Locate the cell with the specified text and output its [X, Y] center coordinate. 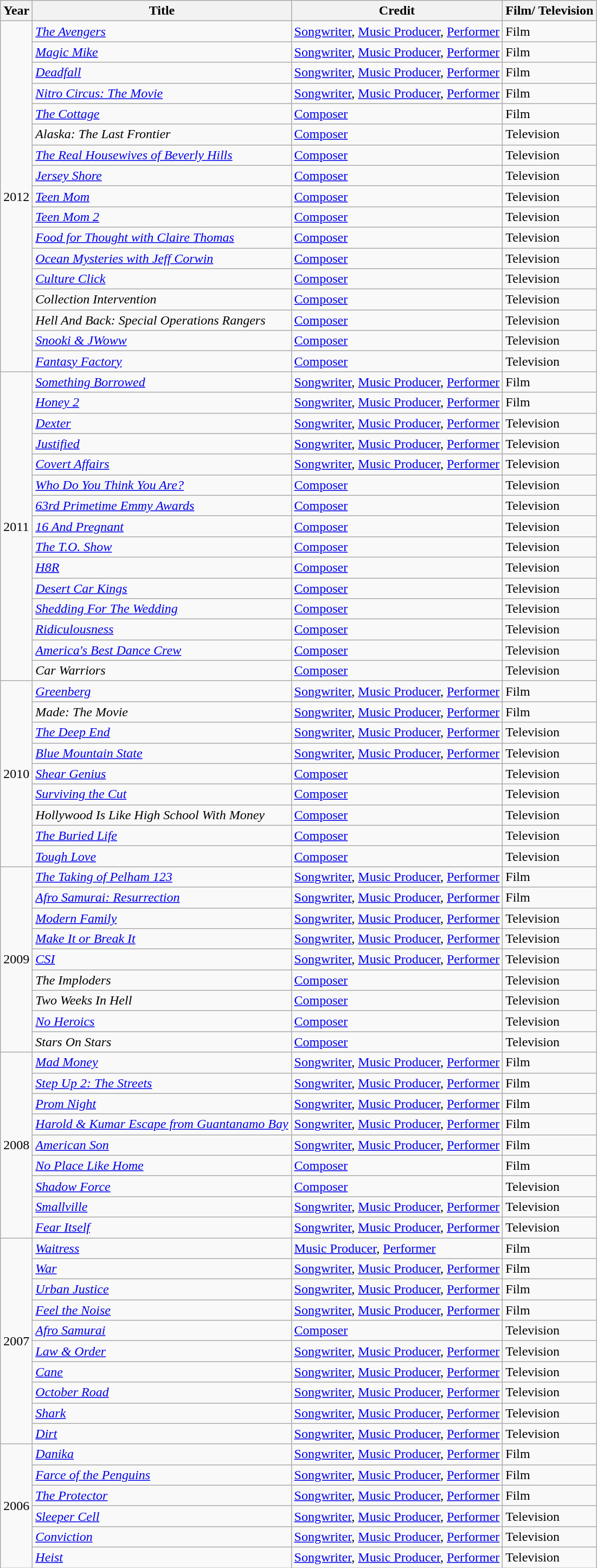
CSI [162, 960]
Tough Love [162, 856]
Credit [397, 11]
Smallville [162, 1207]
Fear Itself [162, 1227]
Made: The Movie [162, 712]
Desert Car Kings [162, 588]
Shedding For The Wedding [162, 609]
Teen Mom [162, 196]
No Heroics [162, 1021]
Law & Order [162, 1351]
American Son [162, 1145]
Heist [162, 1557]
Nitro Circus: The Movie [162, 93]
Something Borrowed [162, 382]
Car Warriors [162, 671]
Ocean Mysteries with Jeff Corwin [162, 258]
Honey 2 [162, 403]
2008 [16, 1145]
Food for Thought with Claire Thomas [162, 237]
The Real Housewives of Beverly Hills [162, 155]
16 And Pregnant [162, 526]
Waitress [162, 1248]
2010 [16, 774]
The T.O. Show [162, 547]
Surviving the Cut [162, 794]
Film/ Television [550, 11]
Urban Justice [162, 1290]
2012 [16, 196]
Alaska: The Last Frontier [162, 134]
Afro Samurai: Resurrection [162, 897]
Shark [162, 1413]
Stars On Stars [162, 1042]
Fantasy Factory [162, 361]
2007 [16, 1340]
Shadow Force [162, 1186]
October Road [162, 1392]
Make It or Break It [162, 939]
2006 [16, 1506]
The Imploders [162, 980]
America's Best Dance Crew [162, 650]
Deadfall [162, 73]
No Place Like Home [162, 1165]
Teen Mom 2 [162, 217]
Step Up 2: The Streets [162, 1083]
63rd Primetime Emmy Awards [162, 506]
Jersey Shore [162, 176]
Shear Genius [162, 774]
Culture Click [162, 279]
Danika [162, 1454]
H8R [162, 567]
Feel the Noise [162, 1310]
Collection Intervention [162, 300]
Afro Samurai [162, 1331]
Year [16, 11]
Music Producer, Performer [397, 1248]
Snooki & JWoww [162, 341]
Title [162, 11]
Farce of the Penguins [162, 1475]
Greenberg [162, 691]
Hollywood Is Like High School With Money [162, 815]
The Taking of Pelham 123 [162, 877]
War [162, 1269]
Prom Night [162, 1104]
Two Weeks In Hell [162, 1001]
Conviction [162, 1537]
The Buried Life [162, 835]
The Avengers [162, 31]
Hell And Back: Special Operations Rangers [162, 320]
Justified [162, 444]
Sleeper Cell [162, 1516]
Mad Money [162, 1062]
Cane [162, 1372]
Ridiculousness [162, 630]
The Protector [162, 1495]
Covert Affairs [162, 464]
2011 [16, 527]
Dirt [162, 1434]
Harold & Kumar Escape from Guantanamo Bay [162, 1124]
Blue Mountain State [162, 753]
The Cottage [162, 114]
Dexter [162, 423]
Who Do You Think You Are? [162, 485]
Modern Family [162, 918]
Magic Mike [162, 52]
The Deep End [162, 733]
2009 [16, 959]
